Extract the [X, Y] coordinate from the center of the cell holding the provided text.  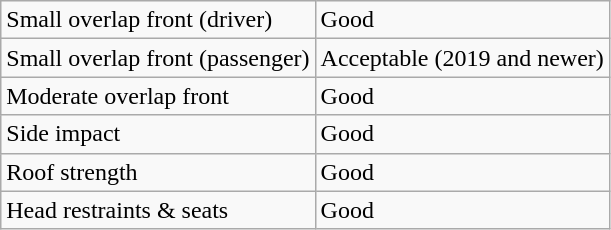
Moderate overlap front [158, 96]
Side impact [158, 134]
Small overlap front (driver) [158, 20]
Acceptable (2019 and newer) [462, 58]
Roof strength [158, 172]
Small overlap front (passenger) [158, 58]
Head restraints & seats [158, 210]
